Detect which cell encompasses the target text, then output its [X, Y] center coordinate. 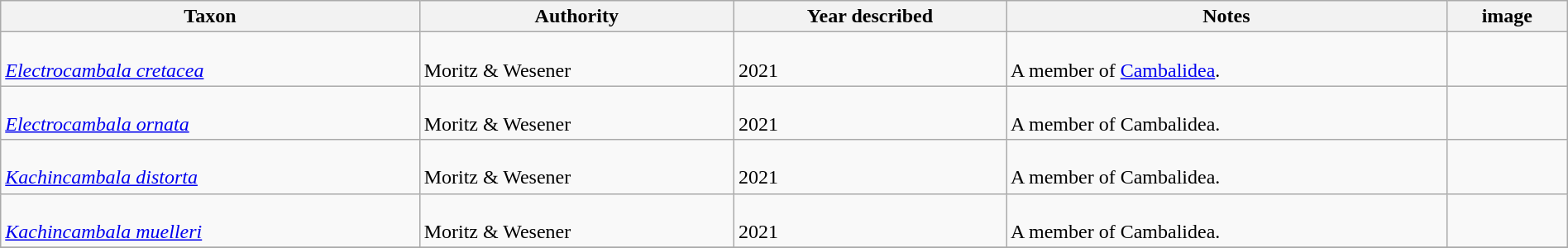
Kachincambala distorta [210, 167]
Taxon [210, 17]
Year described [870, 17]
Electrocambala cretacea [210, 60]
image [1507, 17]
Notes [1226, 17]
Kachincambala muelleri [210, 220]
Authority [576, 17]
Electrocambala ornata [210, 112]
